Output the [X, Y] coordinate of the center of the cell containing the given text.  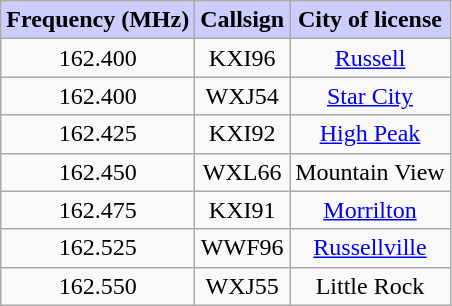
162.425 [98, 134]
162.475 [98, 210]
Little Rock [370, 286]
High Peak [370, 134]
WWF96 [242, 248]
162.450 [98, 172]
162.550 [98, 286]
City of license [370, 20]
KXI91 [242, 210]
WXJ55 [242, 286]
Russell [370, 58]
Star City [370, 96]
WXL66 [242, 172]
Morrilton [370, 210]
KXI96 [242, 58]
Russellville [370, 248]
Frequency (MHz) [98, 20]
Mountain View [370, 172]
Callsign [242, 20]
162.525 [98, 248]
KXI92 [242, 134]
WXJ54 [242, 96]
